Determine the (X, Y) coordinate at the center of the cell enclosing the given text.  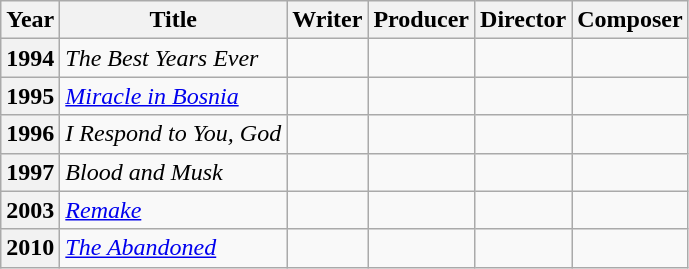
Title (174, 20)
1994 (30, 58)
Writer (328, 20)
2003 (30, 210)
Miracle in Bosnia (174, 96)
Remake (174, 210)
The Best Years Ever (174, 58)
The Abandoned (174, 248)
Year (30, 20)
Composer (630, 20)
1997 (30, 172)
1995 (30, 96)
Producer (422, 20)
Blood and Musk (174, 172)
I Respond to You, God (174, 134)
2010 (30, 248)
1996 (30, 134)
Director (524, 20)
